Search for the cell housing the specified text and yield its (x, y) center coordinate. 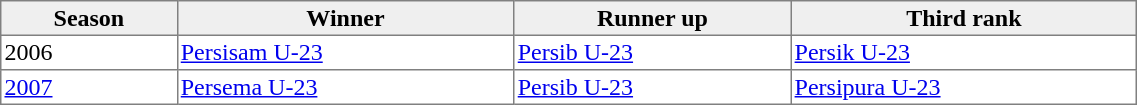
Persik U-23 (964, 52)
Persema U-23 (346, 87)
Season (89, 18)
Persisam U-23 (346, 52)
Winner (346, 18)
Persipura U-23 (964, 87)
2007 (89, 87)
Runner up (652, 18)
2006 (89, 52)
Third rank (964, 18)
